Determine the (x, y) coordinate at the center of the cell enclosing the given text.  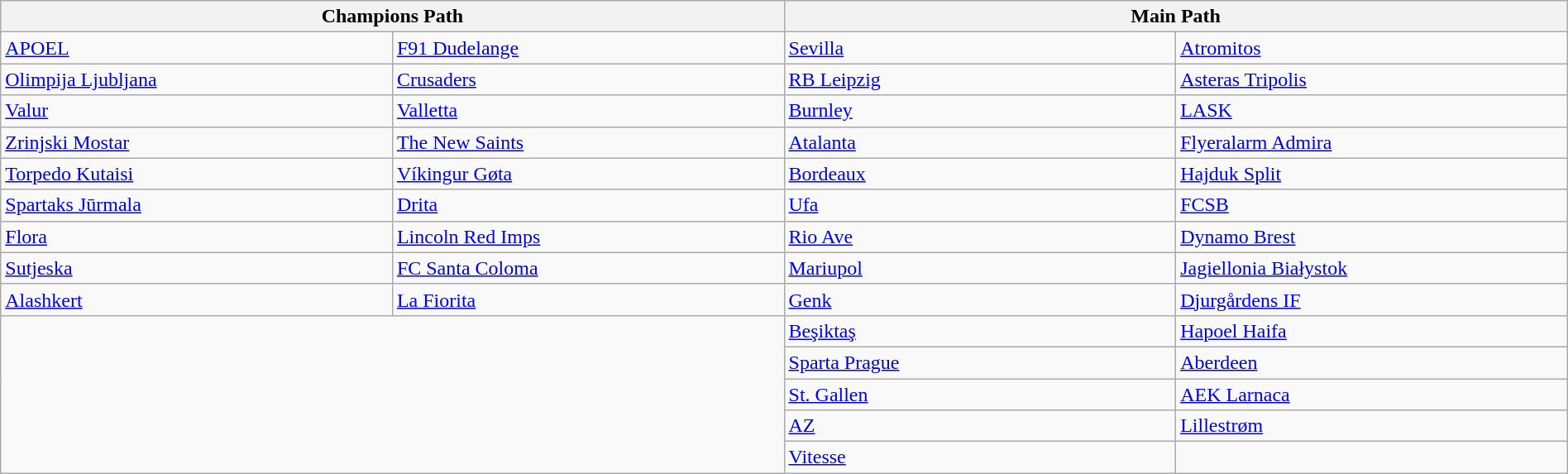
Aberdeen (1372, 362)
Lincoln Red Imps (588, 237)
Burnley (980, 111)
Ufa (980, 205)
St. Gallen (980, 395)
Hajduk Split (1372, 174)
Torpedo Kutaisi (197, 174)
Crusaders (588, 79)
Drita (588, 205)
FC Santa Coloma (588, 268)
Mariupol (980, 268)
Genk (980, 299)
Champions Path (392, 17)
LASK (1372, 111)
Zrinjski Mostar (197, 142)
Beşiktaş (980, 331)
Olimpija Ljubljana (197, 79)
Flora (197, 237)
Sutjeska (197, 268)
FCSB (1372, 205)
Víkingur Gøta (588, 174)
AZ (980, 426)
Alashkert (197, 299)
Spartaks Jūrmala (197, 205)
Jagiellonia Białystok (1372, 268)
Bordeaux (980, 174)
Djurgårdens IF (1372, 299)
Valletta (588, 111)
AEK Larnaca (1372, 395)
Hapoel Haifa (1372, 331)
Lillestrøm (1372, 426)
The New Saints (588, 142)
Vitesse (980, 457)
La Fiorita (588, 299)
F91 Dudelange (588, 48)
Rio Ave (980, 237)
APOEL (197, 48)
Dynamo Brest (1372, 237)
Valur (197, 111)
Flyeralarm Admira (1372, 142)
Atromitos (1372, 48)
RB Leipzig (980, 79)
Atalanta (980, 142)
Sparta Prague (980, 362)
Asteras Tripolis (1372, 79)
Sevilla (980, 48)
Main Path (1176, 17)
